Extract the (X, Y) coordinate from the center of the cell holding the provided text.  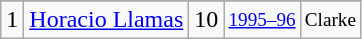
Clarke (330, 20)
Horacio Llamas (106, 20)
1 (12, 20)
1995–96 (262, 20)
10 (206, 20)
